Search for the cell housing the specified text and yield its (x, y) center coordinate. 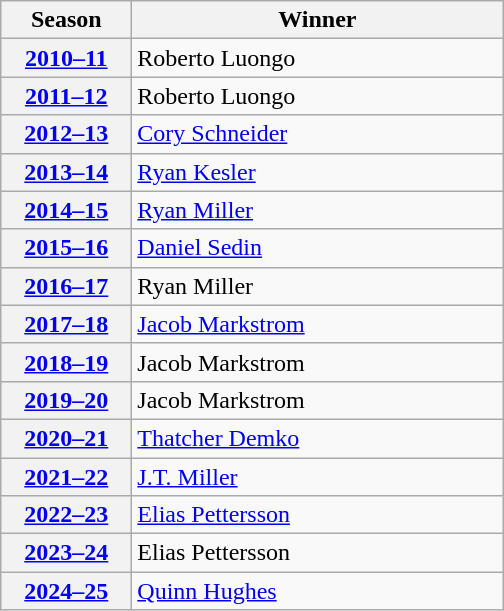
2019–20 (66, 400)
Quinn Hughes (318, 591)
Winner (318, 20)
2018–19 (66, 362)
Thatcher Demko (318, 438)
Cory Schneider (318, 134)
Season (66, 20)
2012–13 (66, 134)
2010–11 (66, 58)
2016–17 (66, 286)
2024–25 (66, 591)
J.T. Miller (318, 477)
2014–15 (66, 210)
2011–12 (66, 96)
2022–23 (66, 515)
Daniel Sedin (318, 248)
2015–16 (66, 248)
2020–21 (66, 438)
2023–24 (66, 553)
2021–22 (66, 477)
2013–14 (66, 172)
Ryan Kesler (318, 172)
2017–18 (66, 324)
